Detect which cell encompasses the target text, then output its [x, y] center coordinate. 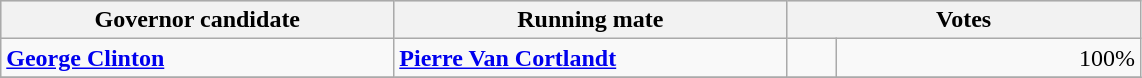
George Clinton [198, 58]
Pierre Van Cortlandt [590, 58]
Running mate [590, 20]
Governor candidate [198, 20]
100% [989, 58]
Votes [964, 20]
